Output the [X, Y] coordinate of the center of the cell containing the given text.  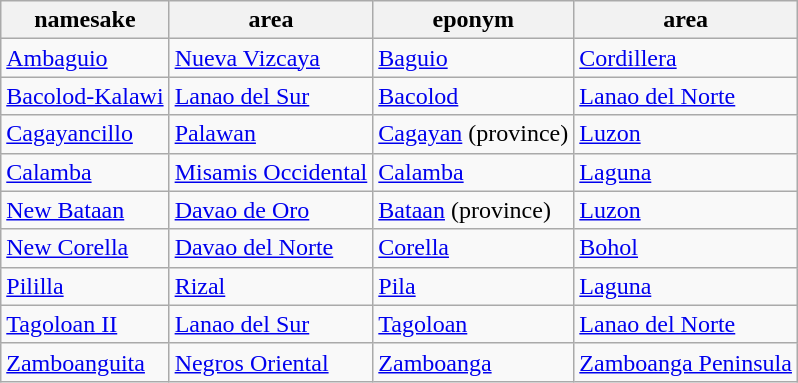
eponym [474, 20]
Pila [474, 286]
Baguio [474, 58]
Zamboanguita [85, 362]
Ambaguio [85, 58]
Cordillera [686, 58]
Rizal [271, 286]
Davao del Norte [271, 248]
Tagoloan [474, 324]
Zamboanga [474, 362]
Misamis Occidental [271, 172]
Zamboanga Peninsula [686, 362]
Negros Oriental [271, 362]
Corella [474, 248]
Pililla [85, 286]
Bacolod-Kalawi [85, 96]
Davao de Oro [271, 210]
Bohol [686, 248]
Cagayan (province) [474, 134]
Bacolod [474, 96]
Nueva Vizcaya [271, 58]
Palawan [271, 134]
Bataan (province) [474, 210]
namesake [85, 20]
New Corella [85, 248]
Tagoloan II [85, 324]
Cagayancillo [85, 134]
New Bataan [85, 210]
